From the cell containing the given text, extract its center point as [X, Y] coordinate. 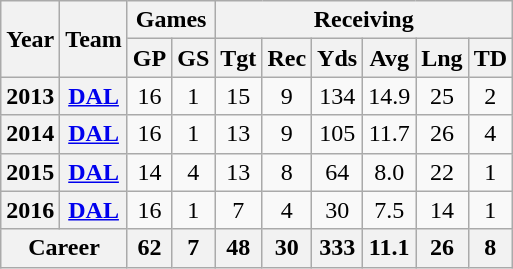
2015 [30, 172]
11.1 [390, 248]
Rec [287, 58]
GS [194, 58]
48 [238, 248]
2 [490, 96]
2016 [30, 210]
7.5 [390, 210]
Yds [338, 58]
Games [170, 20]
134 [338, 96]
GP [149, 58]
333 [338, 248]
Team [94, 39]
62 [149, 248]
Lng [442, 58]
Career [64, 248]
22 [442, 172]
Receiving [364, 20]
Tgt [238, 58]
105 [338, 134]
8.0 [390, 172]
15 [238, 96]
2013 [30, 96]
11.7 [390, 134]
Year [30, 39]
64 [338, 172]
14.9 [390, 96]
25 [442, 96]
TD [490, 58]
Avg [390, 58]
2014 [30, 134]
